Provide the (x, y) coordinate of the cell's center where the given text is located.  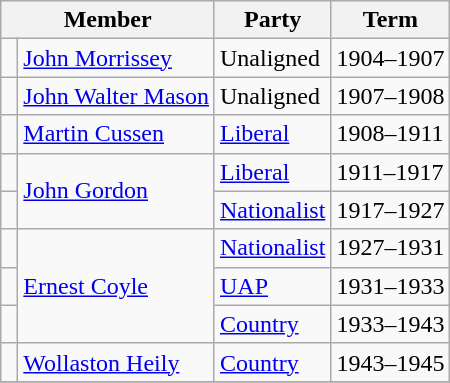
1908–1911 (390, 134)
UAP (272, 286)
Member (108, 20)
Party (272, 20)
Term (390, 20)
1933–1943 (390, 324)
1931–1933 (390, 286)
John Gordon (116, 191)
1907–1908 (390, 96)
1927–1931 (390, 248)
Wollaston Heily (116, 362)
Martin Cussen (116, 134)
John Morrissey (116, 58)
1911–1917 (390, 172)
John Walter Mason (116, 96)
1917–1927 (390, 210)
1904–1907 (390, 58)
Ernest Coyle (116, 286)
1943–1945 (390, 362)
